Pinpoint the cell where the given text exists, returning its [x, y] midpoint coordinate. 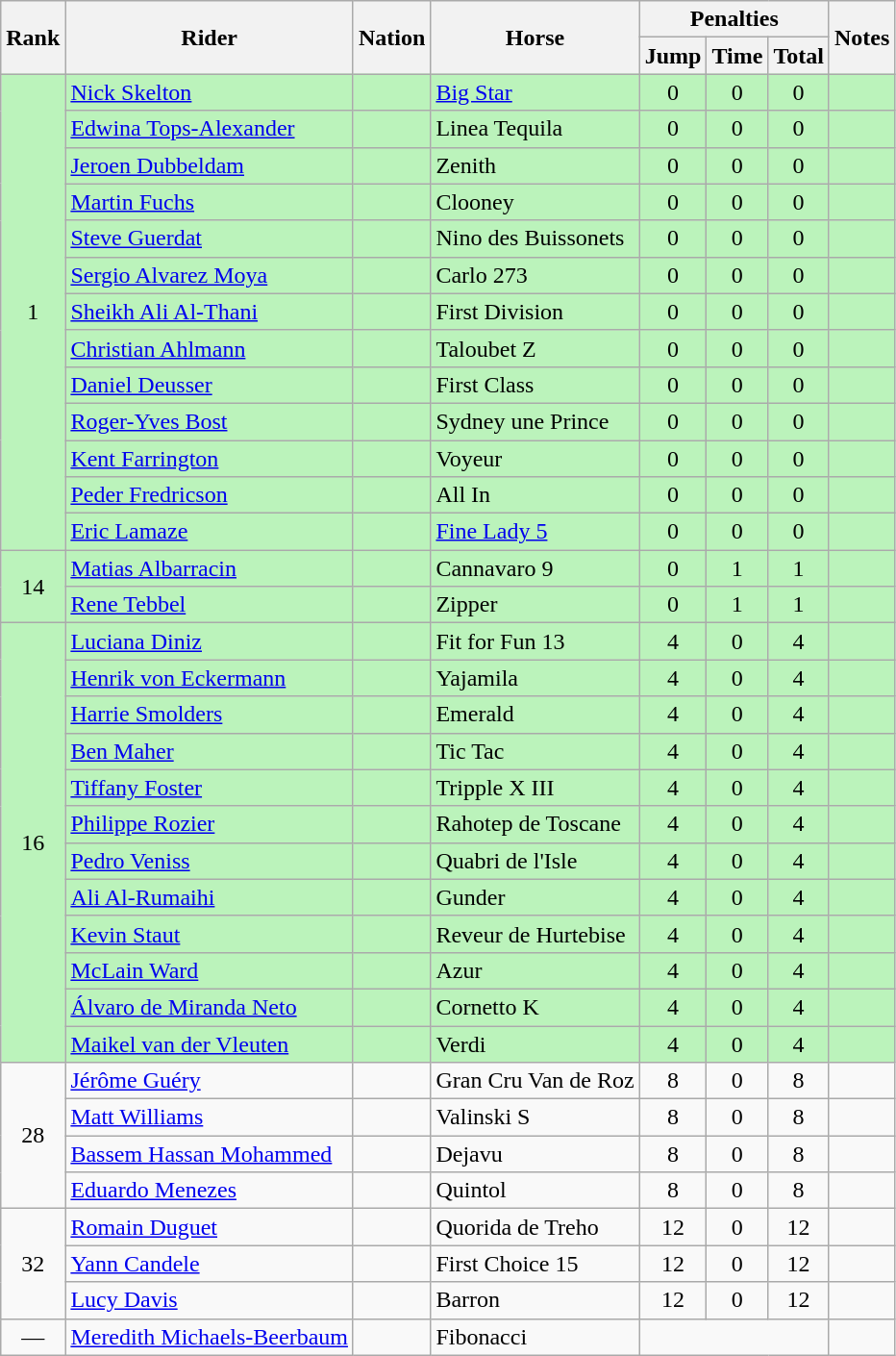
14 [33, 587]
Ali Al-Rumaihi [210, 897]
Luciana Diniz [210, 641]
Carlo 273 [535, 275]
First Choice 15 [535, 1264]
Jump [673, 56]
Voyeur [535, 459]
Yann Candele [210, 1264]
First Division [535, 312]
Roger-Yves Bost [210, 421]
Valinski S [535, 1117]
Lucy Davis [210, 1300]
Taloubet Z [535, 348]
Edwina Tops-Alexander [210, 129]
Steve Guerdat [210, 239]
Linea Tequila [535, 129]
Cannavaro 9 [535, 568]
16 [33, 842]
Reveur de Hurtebise [535, 934]
Quintol [535, 1191]
— [33, 1337]
Peder Fredricson [210, 495]
Christian Ahlmann [210, 348]
Sergio Alvarez Moya [210, 275]
Rene Tebbel [210, 605]
Quorida de Treho [535, 1227]
Tripple X III [535, 788]
Horse [535, 38]
32 [33, 1264]
Sydney une Prince [535, 421]
Matias Albarracin [210, 568]
Eduardo Menezes [210, 1191]
Bassem Hassan Mohammed [210, 1154]
Pedro Veniss [210, 861]
Kevin Staut [210, 934]
Sheikh Ali Al-Thani [210, 312]
Zipper [535, 605]
Matt Williams [210, 1117]
Tiffany Foster [210, 788]
Clooney [535, 202]
Emerald [535, 715]
Jérôme Guéry [210, 1081]
Eric Lamaze [210, 532]
28 [33, 1136]
Maikel van der Vleuten [210, 1043]
Philippe Rozier [210, 824]
All In [535, 495]
Gunder [535, 897]
Verdi [535, 1043]
Gran Cru Van de Roz [535, 1081]
Time [737, 56]
Zenith [535, 165]
Nino des Buissonets [535, 239]
Fit for Fun 13 [535, 641]
Barron [535, 1300]
Henrik von Eckermann [210, 678]
First Class [535, 385]
Álvaro de Miranda Neto [210, 1007]
Romain Duguet [210, 1227]
Martin Fuchs [210, 202]
Jeroen Dubbeldam [210, 165]
Daniel Deusser [210, 385]
Fine Lady 5 [535, 532]
Nick Skelton [210, 92]
Rahotep de Toscane [535, 824]
Rank [33, 38]
Ben Maher [210, 751]
Kent Farrington [210, 459]
Total [799, 56]
Meredith Michaels-Beerbaum [210, 1337]
Notes [861, 38]
Rider [210, 38]
Dejavu [535, 1154]
Fibonacci [535, 1337]
Harrie Smolders [210, 715]
Azur [535, 970]
Penalties [734, 19]
Nation [391, 38]
Yajamila [535, 678]
Tic Tac [535, 751]
Cornetto K [535, 1007]
Quabri de l'Isle [535, 861]
Big Star [535, 92]
McLain Ward [210, 970]
